Identify which cell holds the provided text, then report its [x, y] central coordinate. 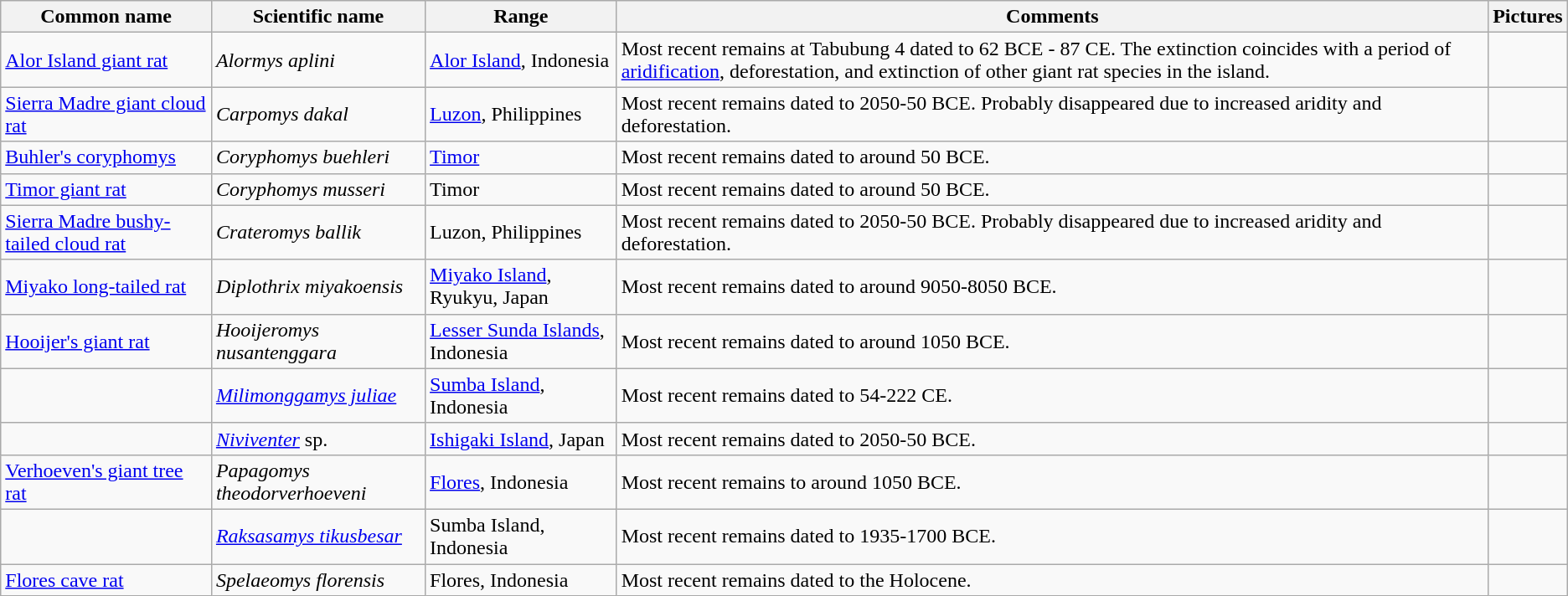
Most recent remains dated to around 9050-8050 BCE. [1052, 286]
Carpomys dakal [318, 114]
Pictures [1528, 17]
Comments [1052, 17]
Range [521, 17]
Miyako long-tailed rat [106, 286]
Papagomys theodorverhoeveni [318, 482]
Most recent remains dated to the Holocene. [1052, 580]
Coryphomys musseri [318, 189]
Common name [106, 17]
Sierra Madre giant cloud rat [106, 114]
Niviventer sp. [318, 439]
Verhoeven's giant tree rat [106, 482]
Miyako Island, Ryukyu, Japan [521, 286]
Alormys aplini [318, 60]
Alor Island giant rat [106, 60]
Lesser Sunda Islands, Indonesia [521, 342]
Alor Island, Indonesia [521, 60]
Spelaeomys florensis [318, 580]
Crateromys ballik [318, 233]
Ishigaki Island, Japan [521, 439]
Raksasamys tikusbesar [318, 536]
Most recent remains dated to 1935-1700 BCE. [1052, 536]
Coryphomys buehleri [318, 157]
Flores cave rat [106, 580]
Most recent remains dated to 2050-50 BCE. [1052, 439]
Diplothrix miyakoensis [318, 286]
Hooijer's giant rat [106, 342]
Milimonggamys juliae [318, 395]
Sierra Madre bushy-tailed cloud rat [106, 233]
Buhler's coryphomys [106, 157]
Hooijeromys nusantenggara [318, 342]
Scientific name [318, 17]
Timor giant rat [106, 189]
Most recent remains to around 1050 BCE. [1052, 482]
Most recent remains dated to 54-222 CE. [1052, 395]
Most recent remains dated to around 1050 BCE. [1052, 342]
